From the cell containing the given text, extract its center point as (x, y) coordinate. 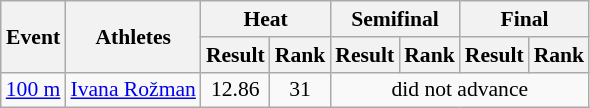
31 (300, 90)
Semifinal (394, 19)
100 m (34, 90)
Event (34, 36)
12.86 (236, 90)
Final (524, 19)
Ivana Rožman (132, 90)
Athletes (132, 36)
Heat (266, 19)
did not advance (460, 90)
